Extract the [X, Y] coordinate from the center of the cell holding the provided text.  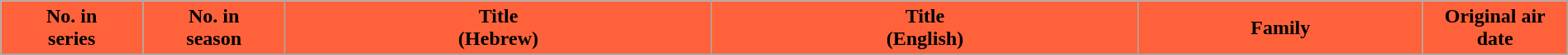
Original air date [1495, 28]
Title(Hebrew) [499, 28]
No. inseries [72, 28]
Title(English) [925, 28]
Family [1280, 28]
No. inseason [214, 28]
